Scan for the cell matching the given text and deliver its [X, Y] coordinate at center. 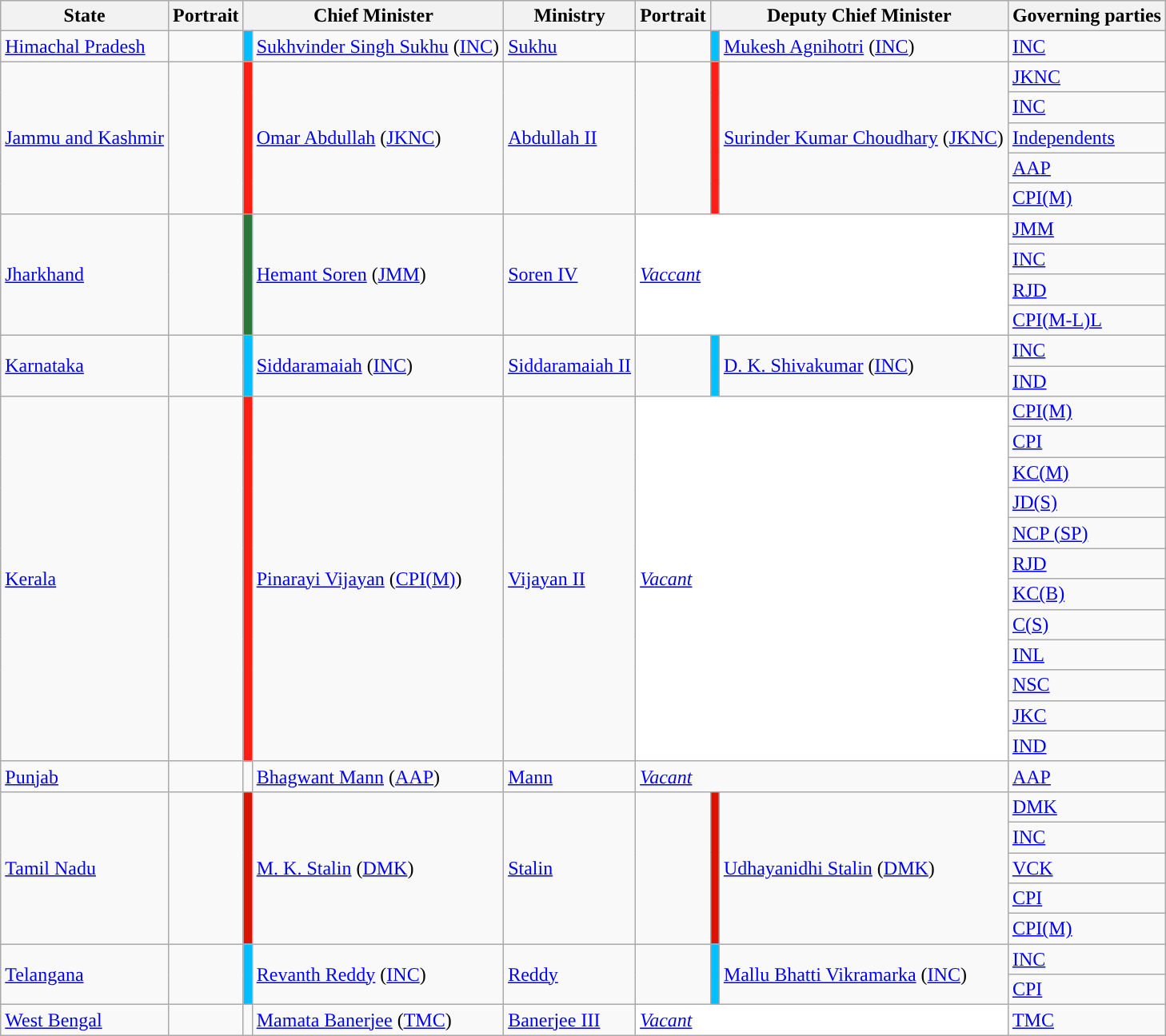
Chief Minister [373, 16]
Vijayan II [569, 579]
Mamata Banerjee (TMC) [377, 1020]
State [85, 16]
Karnataka [85, 365]
Surinder Kumar Choudhary (JKNC) [864, 137]
Vaccant [822, 274]
KC(B) [1086, 594]
INL [1086, 655]
Sukhvinder Singh Sukhu (INC) [377, 46]
NSC [1086, 685]
Mukesh Agnihotri (INC) [864, 46]
Mallu Bhatti Vikramarka (INC) [864, 974]
Deputy Chief Minister [859, 16]
Governing parties [1086, 16]
JMM [1086, 229]
Soren IV [569, 274]
Hemant Soren (JMM) [377, 274]
Jharkhand [85, 274]
Mann [569, 776]
Sukhu [569, 46]
M. K. Stalin (DMK) [377, 867]
NCP (SP) [1086, 533]
JKNC [1086, 77]
Stalin [569, 867]
Bhagwant Mann (AAP) [377, 776]
Siddaramaiah II [569, 365]
Pinarayi Vijayan (CPI(M)) [377, 579]
Abdullah II [569, 137]
Telangana [85, 974]
Tamil Nadu [85, 867]
Ministry [569, 16]
Omar Abdullah (JKNC) [377, 137]
Revanth Reddy (INC) [377, 974]
D. K. Shivakumar (INC) [864, 365]
DMK [1086, 807]
Punjab [85, 776]
JKC [1086, 715]
CPI(M-L)L [1086, 320]
Banerjee III [569, 1020]
Udhayanidhi Stalin (DMK) [864, 867]
Siddaramaiah (INC) [377, 365]
Independents [1086, 137]
VCK [1086, 867]
KC(M) [1086, 472]
Kerala [85, 579]
Reddy [569, 974]
JD(S) [1086, 503]
West Bengal [85, 1020]
Jammu and Kashmir [85, 137]
Himachal Pradesh [85, 46]
C(S) [1086, 624]
TMC [1086, 1020]
